Detect which cell encompasses the target text, then output its [X, Y] center coordinate. 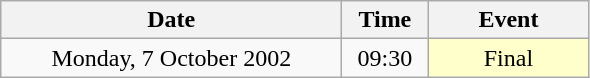
Monday, 7 October 2002 [172, 58]
Time [385, 20]
Date [172, 20]
Final [508, 58]
Event [508, 20]
09:30 [385, 58]
